Find where the given text appears and provide that cell's center as [x, y] coordinate. 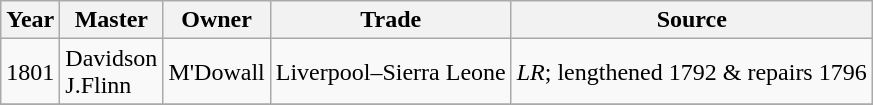
Trade [390, 20]
Source [692, 20]
LR; lengthened 1792 & repairs 1796 [692, 72]
M'Dowall [216, 72]
Owner [216, 20]
1801 [30, 72]
Liverpool–Sierra Leone [390, 72]
DavidsonJ.Flinn [112, 72]
Master [112, 20]
Year [30, 20]
